Determine the (x, y) coordinate at the center of the cell enclosing the given text.  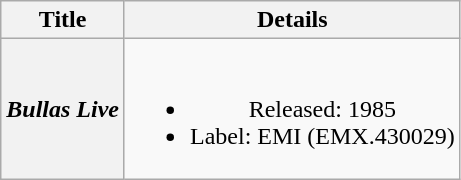
Details (292, 20)
Bullas Live (63, 109)
Title (63, 20)
Released: 1985Label: EMI (EMX.430029) (292, 109)
